Search for the cell housing the specified text and yield its (x, y) center coordinate. 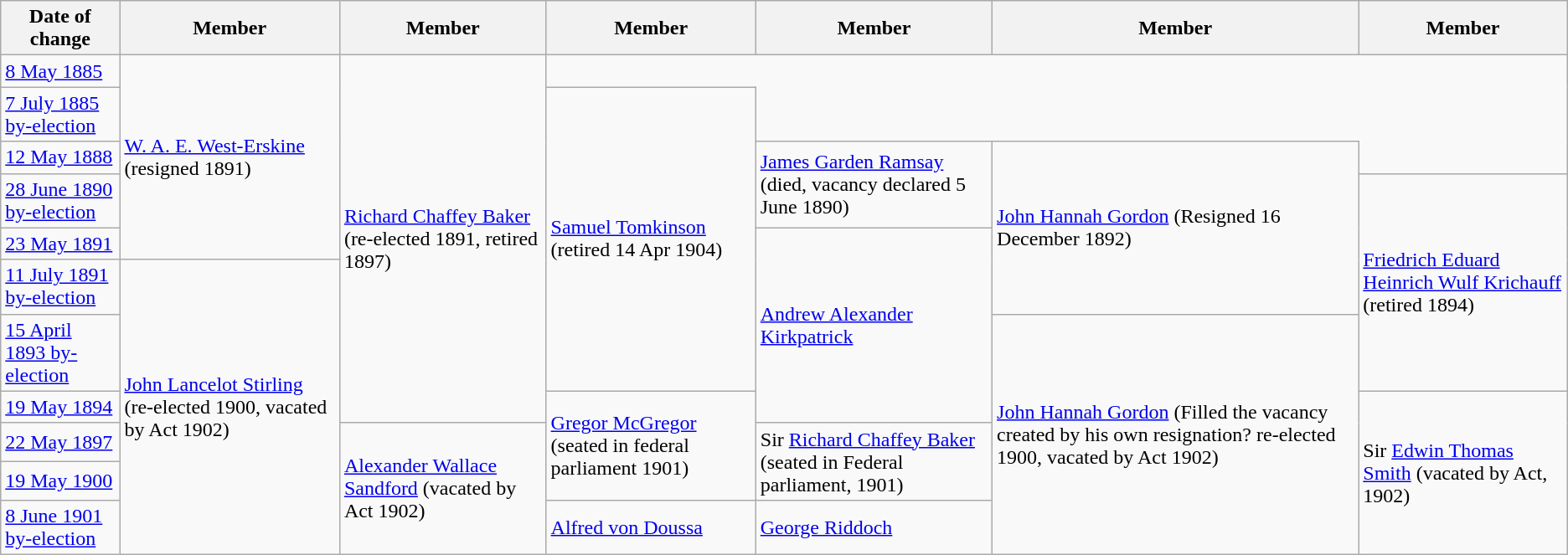
Alfred von Doussa (651, 527)
Andrew Alexander Kirkpatrick (874, 325)
Gregor McGregor (seated in federal parliament 1901) (651, 445)
19 May 1900 (60, 480)
Friedrich Eduard Heinrich Wulf Krichauff (retired 1894) (1462, 282)
11 July 1891 by-election (60, 286)
Date of change (60, 28)
22 May 1897 (60, 442)
8 June 1901 by-election (60, 527)
John Hannah Gordon (Resigned 16 December 1892) (1176, 228)
George Riddoch (874, 527)
15 April 1893 by-election (60, 352)
Samuel Tomkinson (retired 14 Apr 1904) (651, 239)
23 May 1891 (60, 244)
7 July 1885 by-election (60, 114)
28 June 1890 by-election (60, 201)
James Garden Ramsay (died, vacancy declared 5 June 1890) (874, 184)
Alexander Wallace Sandford (vacated by Act 1902) (442, 489)
John Hannah Gordon (Filled the vacancy created by his own resignation? re-elected 1900, vacated by Act 1902) (1176, 434)
12 May 1888 (60, 157)
Sir Richard Chaffey Baker (seated in Federal parliament, 1901) (874, 461)
8 May 1885 (60, 71)
Sir Edwin Thomas Smith (vacated by Act, 1902) (1462, 472)
Richard Chaffey Baker (re-elected 1891, retired 1897) (442, 239)
W. A. E. West-Erskine (resigned 1891) (230, 157)
19 May 1894 (60, 407)
John Lancelot Stirling (re-elected 1900, vacated by Act 1902) (230, 407)
